Determine the [X, Y] coordinate at the center of the cell enclosing the given text.  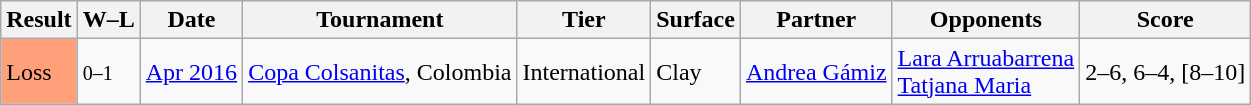
Partner [816, 20]
Apr 2016 [191, 72]
Surface [696, 20]
W–L [108, 20]
Loss [39, 72]
Score [1166, 20]
Date [191, 20]
Copa Colsanitas, Colombia [380, 72]
Clay [696, 72]
Opponents [986, 20]
International [584, 72]
Result [39, 20]
0–1 [108, 72]
Andrea Gámiz [816, 72]
Tournament [380, 20]
2–6, 6–4, [8–10] [1166, 72]
Lara Arruabarrena Tatjana Maria [986, 72]
Tier [584, 20]
